Return [X, Y] of the center of cell containing provided text 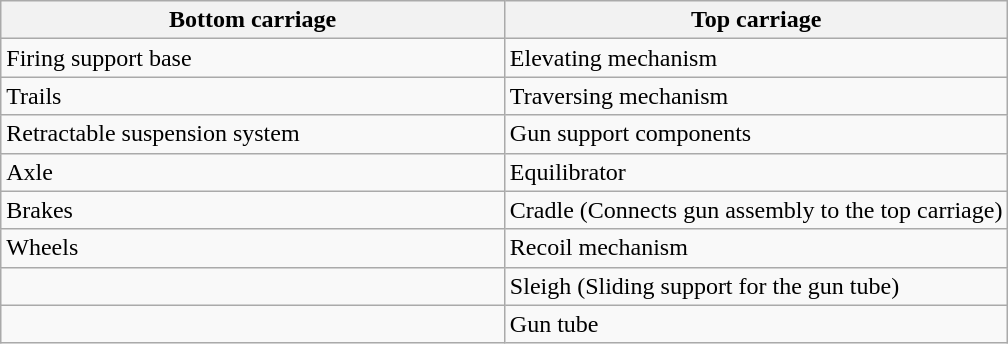
Recoil mechanism [756, 248]
Wheels [253, 248]
Traversing mechanism [756, 96]
Sleigh (Sliding support for the gun tube) [756, 286]
Bottom carriage [253, 20]
Retractable suspension system [253, 134]
Axle [253, 172]
Equilibrator [756, 172]
Cradle (Connects gun assembly to the top carriage) [756, 210]
Brakes [253, 210]
Top carriage [756, 20]
Firing support base [253, 58]
Gun tube [756, 324]
Elevating mechanism [756, 58]
Gun support components [756, 134]
Trails [253, 96]
